Extract the (X, Y) coordinate from the center of the cell holding the provided text.  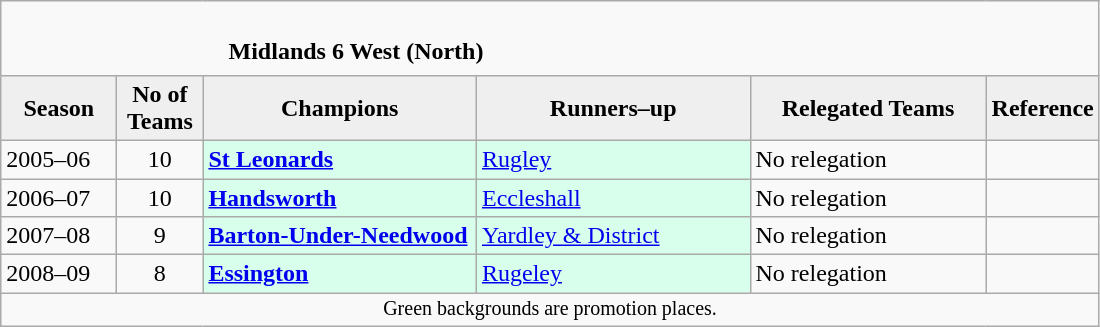
8 (160, 274)
Handsworth (340, 197)
2007–08 (59, 236)
St Leonards (340, 159)
2008–09 (59, 274)
Essington (340, 274)
2006–07 (59, 197)
Season (59, 108)
9 (160, 236)
2005–06 (59, 159)
Relegated Teams (868, 108)
Champions (340, 108)
Reference (1042, 108)
Eccleshall (613, 197)
Green backgrounds are promotion places. (550, 310)
Runners–up (613, 108)
Rugley (613, 159)
Barton-Under-Needwood (340, 236)
Rugeley (613, 274)
Yardley & District (613, 236)
No of Teams (160, 108)
